Find where the given text appears and provide that cell's center as [x, y] coordinate. 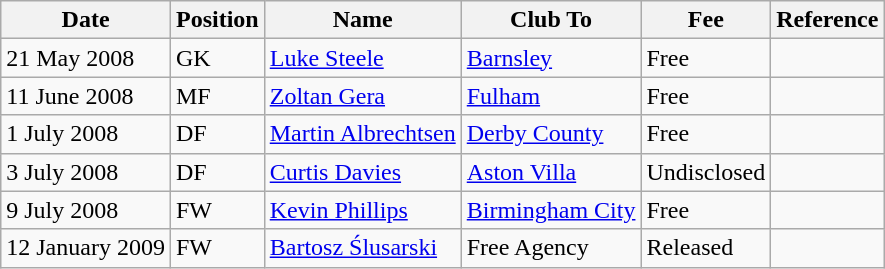
Kevin Phillips [362, 210]
9 July 2008 [86, 210]
3 July 2008 [86, 172]
12 January 2009 [86, 248]
Club To [551, 20]
Free Agency [551, 248]
Fulham [551, 96]
GK [217, 58]
Bartosz Ślusarski [362, 248]
Derby County [551, 134]
Curtis Davies [362, 172]
Luke Steele [362, 58]
Zoltan Gera [362, 96]
Aston Villa [551, 172]
Undisclosed [706, 172]
21 May 2008 [86, 58]
1 July 2008 [86, 134]
Barnsley [551, 58]
MF [217, 96]
Position [217, 20]
Date [86, 20]
Reference [828, 20]
Fee [706, 20]
11 June 2008 [86, 96]
Martin Albrechtsen [362, 134]
Released [706, 248]
Name [362, 20]
Birmingham City [551, 210]
